Find where the given text appears and provide that cell's center as (X, Y) coordinate. 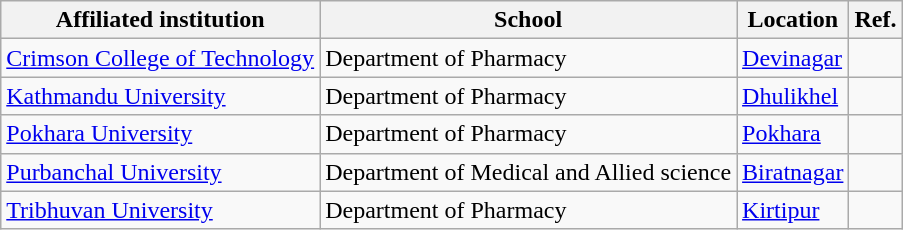
Dhulikhel (793, 96)
Purbanchal University (160, 172)
Pokhara (793, 134)
Location (793, 20)
Pokhara University (160, 134)
Kathmandu University (160, 96)
Tribhuvan University (160, 210)
School (528, 20)
Crimson College of Technology (160, 58)
Affiliated institution (160, 20)
Department of Medical and Allied science (528, 172)
Kirtipur (793, 210)
Devinagar (793, 58)
Ref. (876, 20)
Biratnagar (793, 172)
